Capture the cell that displays the provided text and extract its (x, y) central coordinate. 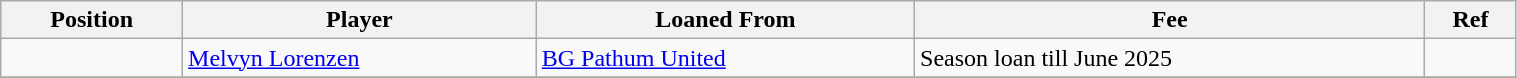
Fee (1170, 20)
Ref (1470, 20)
Season loan till June 2025 (1170, 58)
BG Pathum United (725, 58)
Player (360, 20)
Melvyn Lorenzen (360, 58)
Loaned From (725, 20)
Position (92, 20)
